Identify which cell holds the provided text, then report its (X, Y) central coordinate. 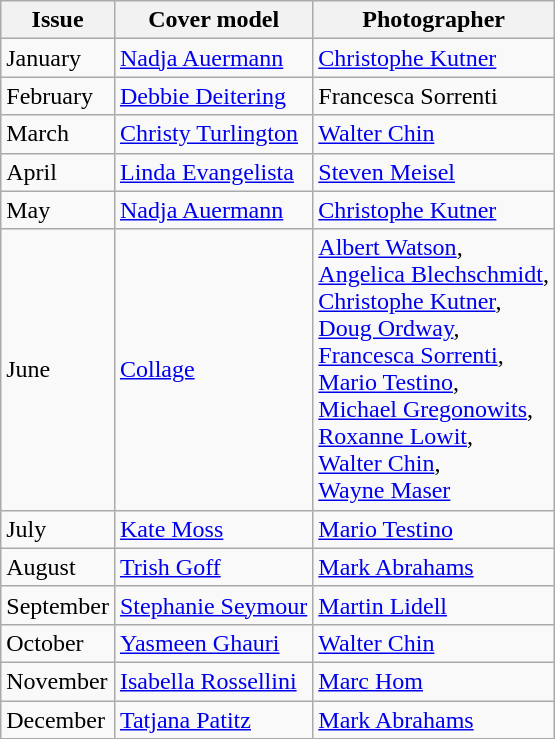
October (58, 643)
Yasmeen Ghauri (213, 643)
March (58, 134)
November (58, 681)
Trish Goff (213, 567)
Francesca Sorrenti (434, 96)
July (58, 529)
Isabella Rossellini (213, 681)
Martin Lidell (434, 605)
Stephanie Seymour (213, 605)
Steven Meisel (434, 172)
Debbie Deitering (213, 96)
May (58, 210)
Linda Evangelista (213, 172)
Kate Moss (213, 529)
December (58, 719)
Cover model (213, 20)
Marc Hom (434, 681)
August (58, 567)
Issue (58, 20)
September (58, 605)
April (58, 172)
Tatjana Patitz (213, 719)
Mario Testino (434, 529)
Photographer (434, 20)
Collage (213, 370)
January (58, 58)
February (58, 96)
June (58, 370)
Christy Turlington (213, 134)
